Capture the cell that displays the provided text and extract its (x, y) central coordinate. 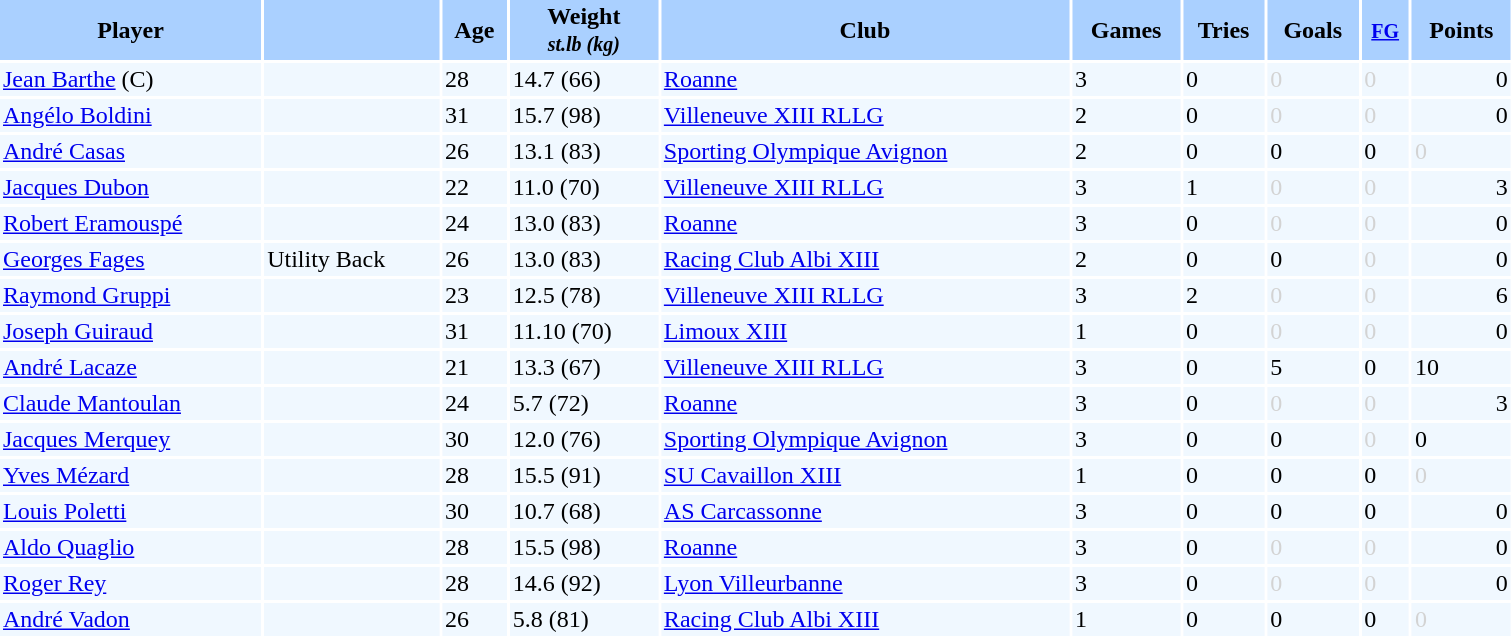
23 (474, 296)
André Casas (130, 152)
Games (1126, 30)
Tries (1224, 30)
Raymond Gruppi (130, 296)
Club (865, 30)
André Lacaze (130, 368)
Claude Mantoulan (130, 404)
Aldo Quaglio (130, 548)
Lyon Villeurbanne (865, 584)
Jacques Dubon (130, 188)
5.8 (81) (584, 620)
14.6 (92) (584, 584)
5 (1312, 368)
13.3 (67) (584, 368)
Georges Fages (130, 260)
15.5 (91) (584, 476)
21 (474, 368)
Player (130, 30)
11.0 (70) (584, 188)
Age (474, 30)
Louis Poletti (130, 512)
Robert Eramouspé (130, 224)
FG (1385, 30)
22 (474, 188)
Goals (1312, 30)
SU Cavaillon XIII (865, 476)
14.7 (66) (584, 80)
15.7 (98) (584, 116)
Utility Back (352, 260)
13.1 (83) (584, 152)
10.7 (68) (584, 512)
Yves Mézard (130, 476)
15.5 (98) (584, 548)
10 (1462, 368)
Weightst.lb (kg) (584, 30)
Jean Barthe (C) (130, 80)
12.0 (76) (584, 440)
Angélo Boldini (130, 116)
Jacques Merquey (130, 440)
André Vadon (130, 620)
Limoux XIII (865, 332)
11.10 (70) (584, 332)
6 (1462, 296)
Points (1462, 30)
Joseph Guiraud (130, 332)
12.5 (78) (584, 296)
5.7 (72) (584, 404)
Roger Rey (130, 584)
AS Carcassonne (865, 512)
